Scan for the cell matching the given text and deliver its [X, Y] coordinate at center. 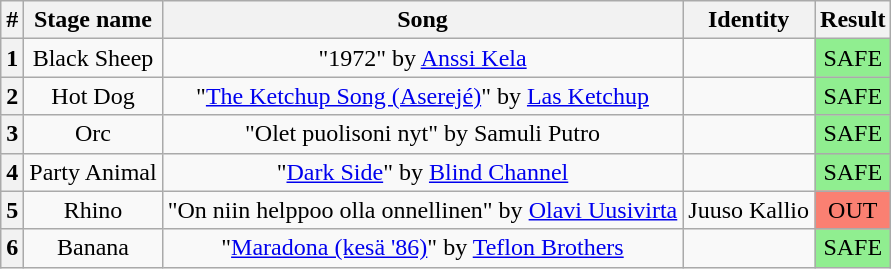
Stage name [93, 20]
# [12, 20]
OUT [853, 210]
Black Sheep [93, 58]
Orc [93, 134]
Identity [749, 20]
Hot Dog [93, 96]
Song [422, 20]
1 [12, 58]
2 [12, 96]
Result [853, 20]
Party Animal [93, 172]
4 [12, 172]
3 [12, 134]
"Maradona (kesä '86)" by Teflon Brothers [422, 248]
6 [12, 248]
"Dark Side" by Blind Channel [422, 172]
Juuso Kallio [749, 210]
"The Ketchup Song (Aserejé)" by Las Ketchup [422, 96]
"Olet puolisoni nyt" by Samuli Putro [422, 134]
"On niin helppoo olla onnellinen" by Olavi Uusivirta [422, 210]
Banana [93, 248]
"1972" by Anssi Kela [422, 58]
5 [12, 210]
Rhino [93, 210]
